Provide the [X, Y] coordinate of the cell's center where the given text is located.  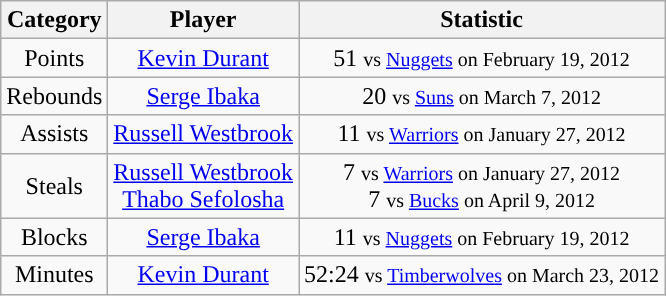
Steals [54, 186]
Russell WestbrookThabo Sefolosha [204, 186]
51 vs Nuggets on February 19, 2012 [481, 58]
Russell Westbrook [204, 134]
Player [204, 20]
Category [54, 20]
11 vs Warriors on January 27, 2012 [481, 134]
Points [54, 58]
52:24 vs Timberwolves on March 23, 2012 [481, 275]
Rebounds [54, 96]
Minutes [54, 275]
Blocks [54, 237]
Assists [54, 134]
Statistic [481, 20]
11 vs Nuggets on February 19, 2012 [481, 237]
7 vs Warriors on January 27, 20127 vs Bucks on April 9, 2012 [481, 186]
20 vs Suns on March 7, 2012 [481, 96]
